Provide the (X, Y) coordinate of the cell's center where the given text is located.  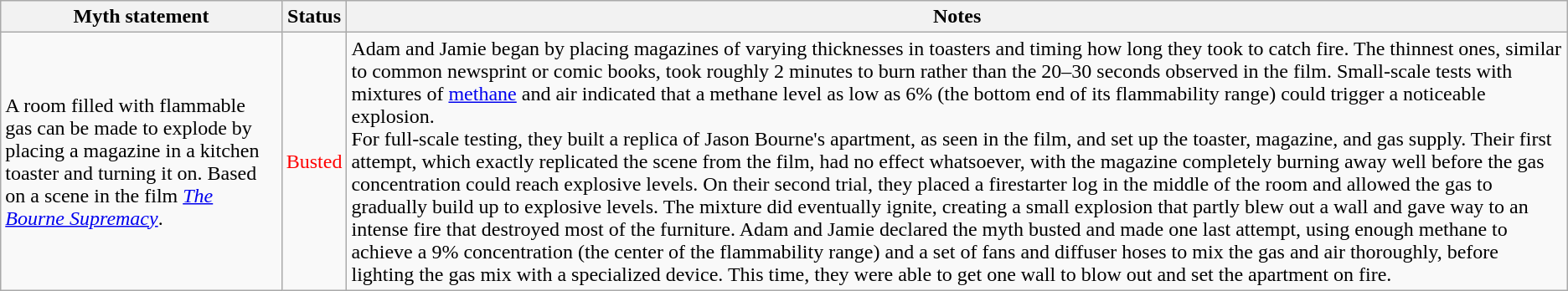
Busted (314, 161)
Notes (957, 17)
Status (314, 17)
Myth statement (141, 17)
